Return [x, y] of the center of cell containing provided text 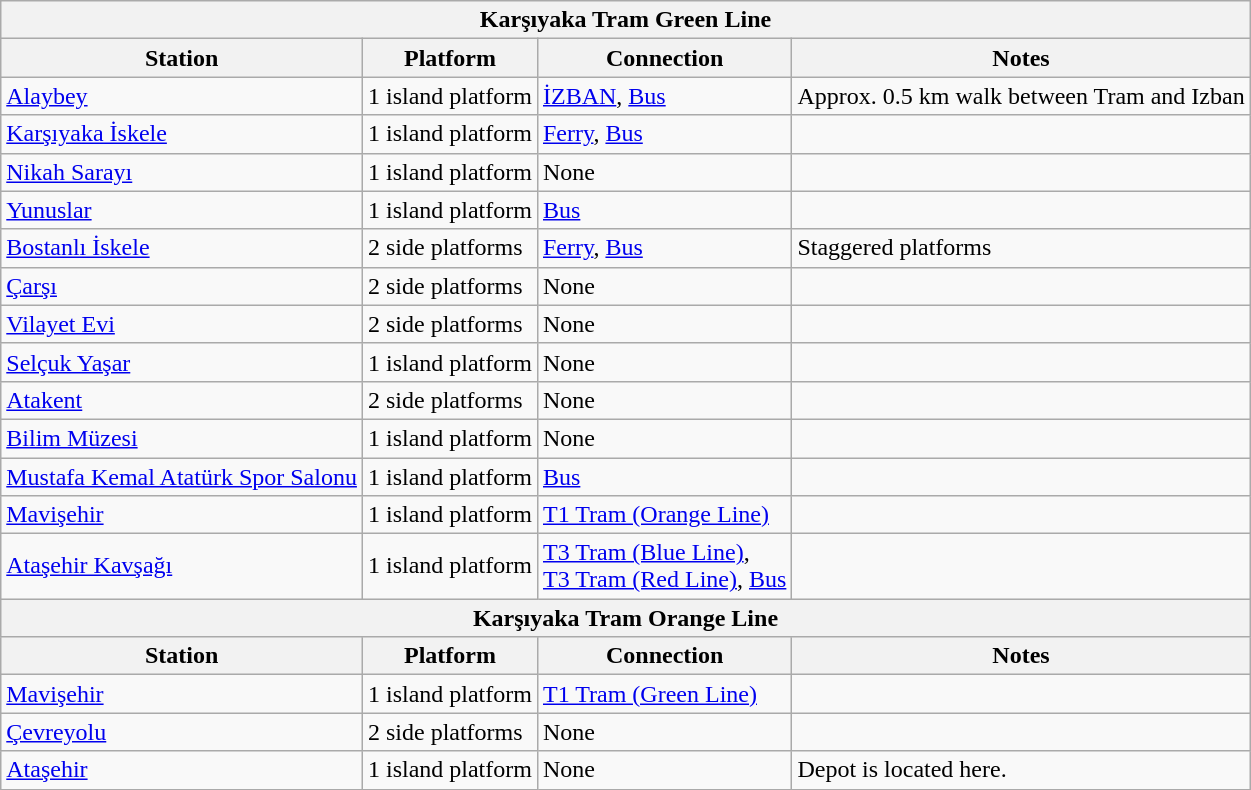
Approx. 0.5 km walk between Tram and Izban [1021, 96]
Depot is located here. [1021, 770]
T1 Tram (Green Line) [664, 694]
T3 Tram (Blue Line),T3 Tram (Red Line), Bus [664, 566]
İZBAN, Bus [664, 96]
Ataşehir Kavşağı [182, 566]
Nikah Sarayı [182, 172]
Yunuslar [182, 210]
Çarşı [182, 286]
Staggered platforms [1021, 248]
Karşıyaka Tram Green Line [626, 20]
Mustafa Kemal Atatürk Spor Salonu [182, 477]
T1 Tram (Orange Line) [664, 515]
Atakent [182, 400]
Bostanlı İskele [182, 248]
Karşıyaka İskele [182, 134]
Karşıyaka Tram Orange Line [626, 618]
Selçuk Yaşar [182, 362]
Çevreyolu [182, 732]
Alaybey [182, 96]
Bilim Müzesi [182, 438]
Ataşehir [182, 770]
Vilayet Evi [182, 324]
